Identify which cell holds the provided text, then report its [X, Y] central coordinate. 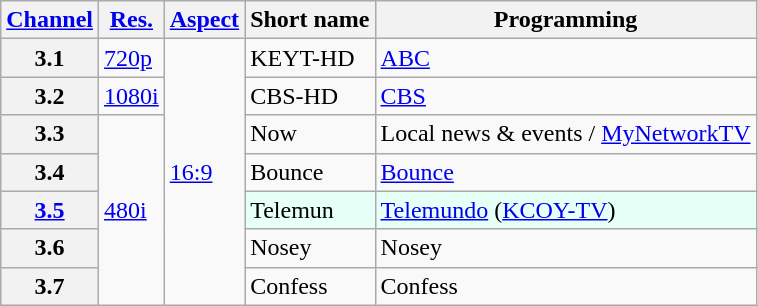
3.5 [50, 210]
Local news & events / MyNetworkTV [566, 134]
CBS [566, 96]
KEYT-HD [310, 58]
720p [132, 58]
Res. [132, 20]
3.3 [50, 134]
3.7 [50, 286]
1080i [132, 96]
Now [310, 134]
3.6 [50, 248]
16:9 [204, 172]
3.2 [50, 96]
Programming [566, 20]
Aspect [204, 20]
480i [132, 210]
3.4 [50, 172]
Telemun [310, 210]
Channel [50, 20]
Telemundo (KCOY-TV) [566, 210]
Short name [310, 20]
CBS-HD [310, 96]
3.1 [50, 58]
ABC [566, 58]
